Output the [x, y] coordinate of the center of the cell containing the given text.  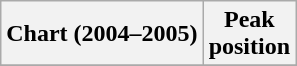
Chart (2004–2005) [102, 34]
Peakposition [249, 34]
